For the text-containing cell, return its midpoint in (x, y) coordinate format. 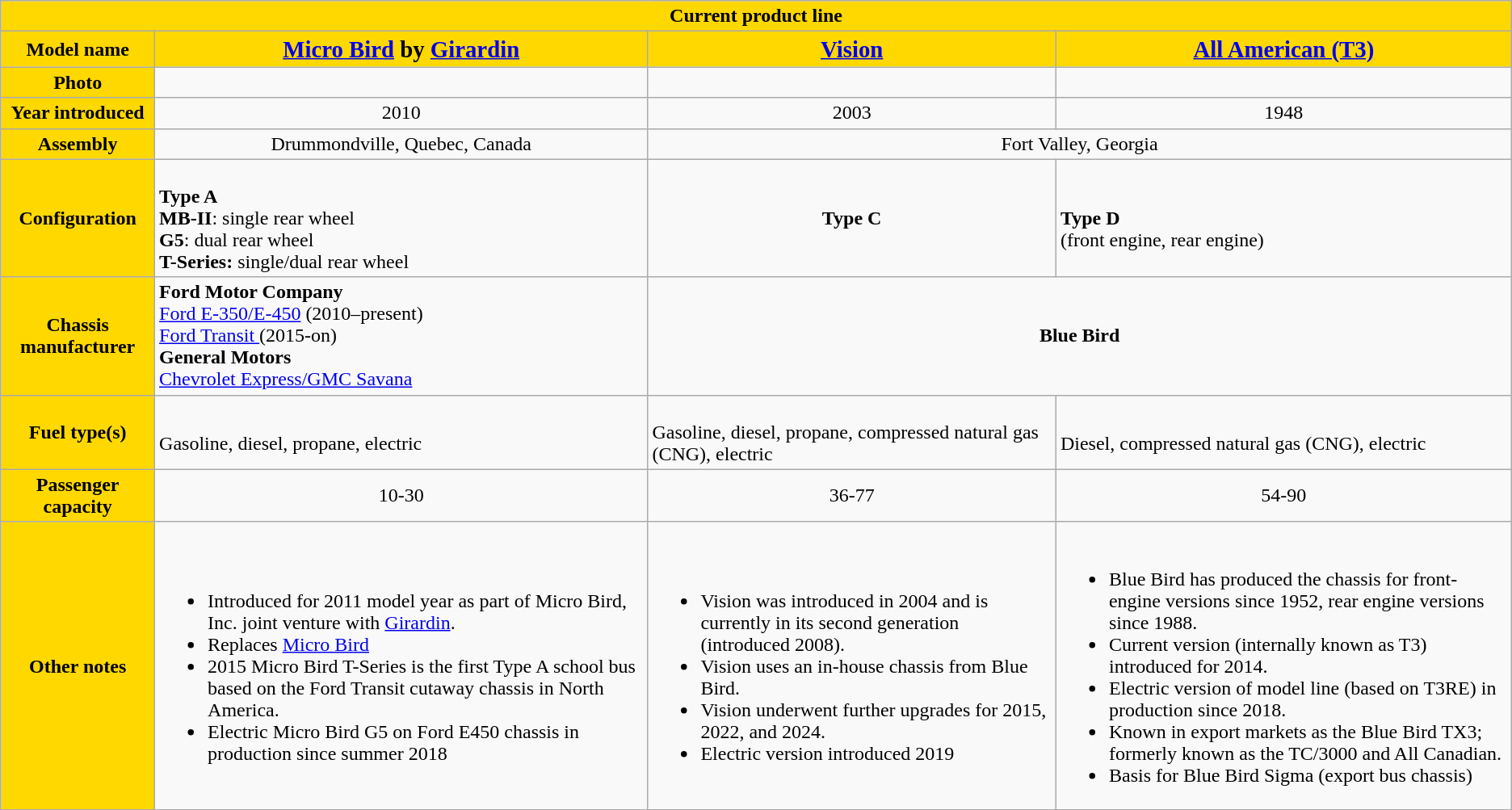
Blue Bird (1079, 336)
Configuration (78, 218)
Photo (78, 82)
10-30 (401, 496)
Type D(front engine, rear engine) (1283, 218)
54-90 (1283, 496)
Vision (852, 49)
Year introduced (78, 113)
Current product line (756, 16)
Other notes (78, 665)
Fort Valley, Georgia (1079, 144)
Type C (852, 218)
Passenger capacity (78, 496)
Drummondville, Quebec, Canada (401, 144)
2010 (401, 113)
36-77 (852, 496)
Ford Motor CompanyFord E-350/E-450 (2010–present)Ford Transit (2015-on)General MotorsChevrolet Express/GMC Savana (401, 336)
All American (T3) (1283, 49)
Chassis manufacturer (78, 336)
Fuel type(s) (78, 432)
Assembly (78, 144)
Gasoline, diesel, propane, electric (401, 432)
1948 (1283, 113)
Diesel, compressed natural gas (CNG), electric (1283, 432)
Model name (78, 49)
Type AMB-II: single rear wheelG5: dual rear wheelT-Series: single/dual rear wheel (401, 218)
Micro Bird by Girardin (401, 49)
2003 (852, 113)
Gasoline, diesel, propane, compressed natural gas (CNG), electric (852, 432)
